From the cell containing the given text, extract its center point as [X, Y] coordinate. 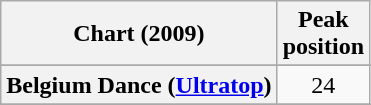
Chart (2009) [139, 34]
Peakposition [323, 34]
Belgium Dance (Ultratop) [139, 85]
24 [323, 85]
